Scan for the cell matching the given text and deliver its (x, y) coordinate at center. 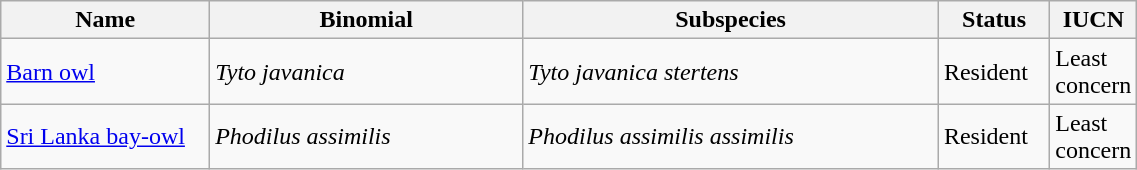
Phodilus assimilis assimilis (731, 136)
Tyto javanica stertens (731, 72)
Phodilus assimilis (366, 136)
Barn owl (106, 72)
Name (106, 20)
Status (994, 20)
Subspecies (731, 20)
Tyto javanica (366, 72)
Sri Lanka bay-owl (106, 136)
IUCN (1094, 20)
Binomial (366, 20)
